Identify which cell holds the provided text, then report its [X, Y] central coordinate. 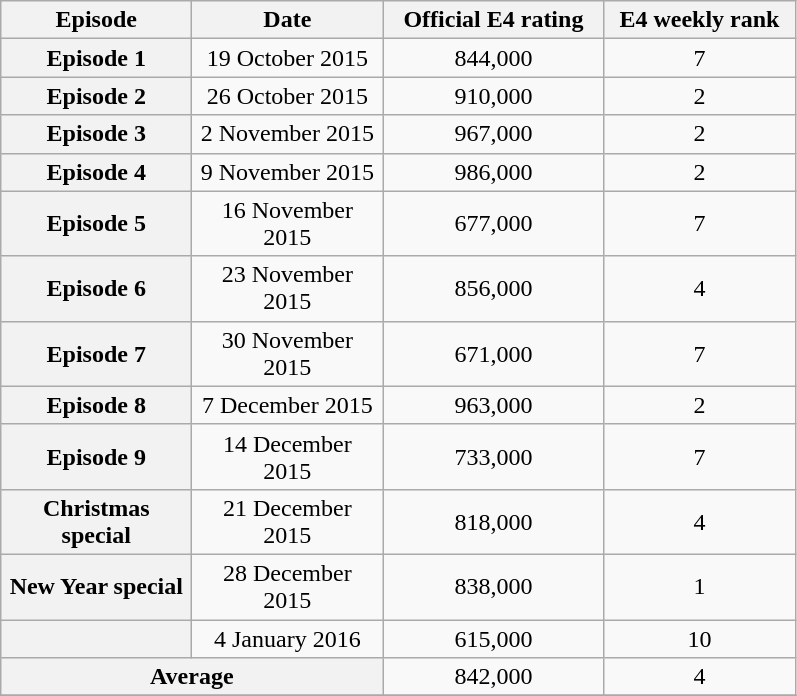
23 November 2015 [288, 288]
856,000 [494, 288]
910,000 [494, 96]
1 [700, 586]
7 December 2015 [288, 405]
16 November 2015 [288, 224]
733,000 [494, 456]
30 November 2015 [288, 354]
Episode 6 [96, 288]
818,000 [494, 522]
Official E4 rating [494, 20]
Episode 8 [96, 405]
4 January 2016 [288, 639]
Episode 4 [96, 172]
Episode 2 [96, 96]
967,000 [494, 134]
Episode 9 [96, 456]
2 November 2015 [288, 134]
Episode 7 [96, 354]
14 December 2015 [288, 456]
Episode 5 [96, 224]
Episode [96, 20]
838,000 [494, 586]
New Year special [96, 586]
615,000 [494, 639]
Episode 1 [96, 58]
Christmas special [96, 522]
26 October 2015 [288, 96]
E4 weekly rank [700, 20]
842,000 [494, 677]
963,000 [494, 405]
844,000 [494, 58]
9 November 2015 [288, 172]
677,000 [494, 224]
671,000 [494, 354]
10 [700, 639]
28 December 2015 [288, 586]
19 October 2015 [288, 58]
21 December 2015 [288, 522]
Episode 3 [96, 134]
986,000 [494, 172]
Average [192, 677]
Date [288, 20]
